Detect which cell encompasses the target text, then output its [x, y] center coordinate. 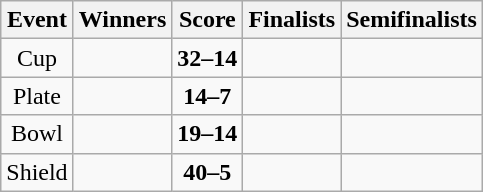
Shield [37, 172]
Plate [37, 96]
32–14 [208, 58]
Semifinalists [412, 20]
Winners [122, 20]
14–7 [208, 96]
40–5 [208, 172]
Score [208, 20]
Finalists [292, 20]
Cup [37, 58]
Bowl [37, 134]
19–14 [208, 134]
Event [37, 20]
